For the text-containing cell, return its midpoint in (x, y) coordinate format. 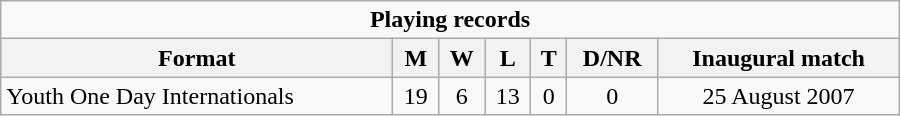
T (549, 58)
Inaugural match (778, 58)
W (462, 58)
M (416, 58)
13 (508, 96)
Playing records (450, 20)
Youth One Day Internationals (197, 96)
19 (416, 96)
6 (462, 96)
25 August 2007 (778, 96)
Format (197, 58)
L (508, 58)
D/NR (612, 58)
